Output the (x, y) coordinate of the center of the cell containing the given text.  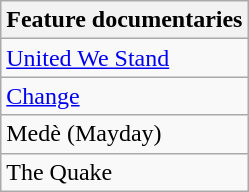
United We Stand (124, 58)
The Quake (124, 172)
Change (124, 96)
Feature documentaries (124, 20)
Medè (Mayday) (124, 134)
